Find where the given text appears and provide that cell's center as [x, y] coordinate. 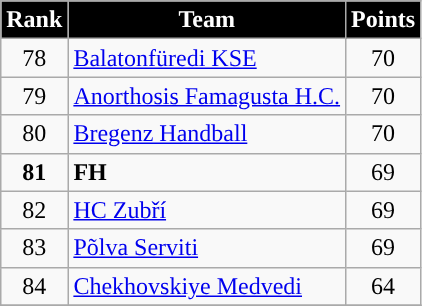
Rank [34, 20]
79 [34, 96]
64 [384, 286]
80 [34, 134]
Balatonfüredi KSE [207, 58]
78 [34, 58]
83 [34, 248]
Points [384, 20]
Bregenz Handball [207, 134]
84 [34, 286]
Põlva Serviti [207, 248]
Team [207, 20]
Anorthosis Famagusta H.C. [207, 96]
HC Zubří [207, 210]
81 [34, 172]
Chekhovskiye Medvedi [207, 286]
82 [34, 210]
FH [207, 172]
